For the text-containing cell, return its midpoint in (x, y) coordinate format. 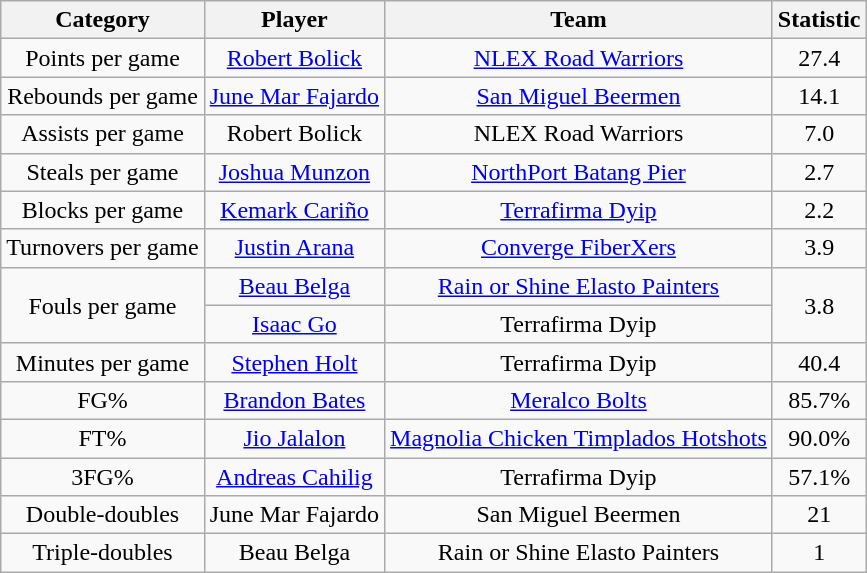
Andreas Cahilig (294, 477)
Magnolia Chicken Timplados Hotshots (579, 438)
FG% (102, 400)
Kemark Cariño (294, 210)
14.1 (819, 96)
Stephen Holt (294, 362)
FT% (102, 438)
2.2 (819, 210)
NorthPort Batang Pier (579, 172)
Points per game (102, 58)
Double-doubles (102, 515)
Player (294, 20)
3.8 (819, 305)
Steals per game (102, 172)
Fouls per game (102, 305)
57.1% (819, 477)
Team (579, 20)
Minutes per game (102, 362)
85.7% (819, 400)
3FG% (102, 477)
40.4 (819, 362)
2.7 (819, 172)
Assists per game (102, 134)
Category (102, 20)
Turnovers per game (102, 248)
3.9 (819, 248)
Joshua Munzon (294, 172)
Justin Arana (294, 248)
Statistic (819, 20)
Rebounds per game (102, 96)
Triple-doubles (102, 553)
Meralco Bolts (579, 400)
7.0 (819, 134)
Converge FiberXers (579, 248)
90.0% (819, 438)
21 (819, 515)
Blocks per game (102, 210)
Isaac Go (294, 324)
Jio Jalalon (294, 438)
1 (819, 553)
27.4 (819, 58)
Brandon Bates (294, 400)
